Pinpoint the cell where the given text exists, returning its (x, y) midpoint coordinate. 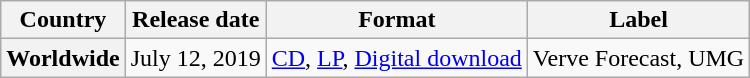
Format (396, 20)
Verve Forecast, UMG (638, 58)
Country (63, 20)
CD, LP, Digital download (396, 58)
July 12, 2019 (196, 58)
Label (638, 20)
Worldwide (63, 58)
Release date (196, 20)
